Determine the [X, Y] coordinate at the center of the cell enclosing the given text.  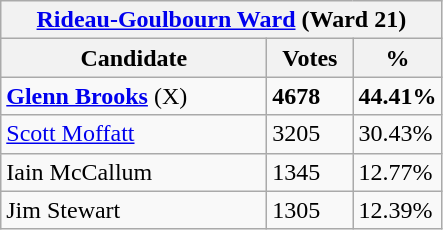
Glenn Brooks (X) [134, 96]
1305 [310, 210]
4678 [310, 96]
Votes [310, 58]
Jim Stewart [134, 210]
12.39% [398, 210]
Scott Moffatt [134, 134]
44.41% [398, 96]
12.77% [398, 172]
Rideau-Goulbourn Ward (Ward 21) [222, 20]
Candidate [134, 58]
% [398, 58]
3205 [310, 134]
Iain McCallum [134, 172]
30.43% [398, 134]
1345 [310, 172]
